Extract the (x, y) coordinate from the center of the cell holding the provided text.  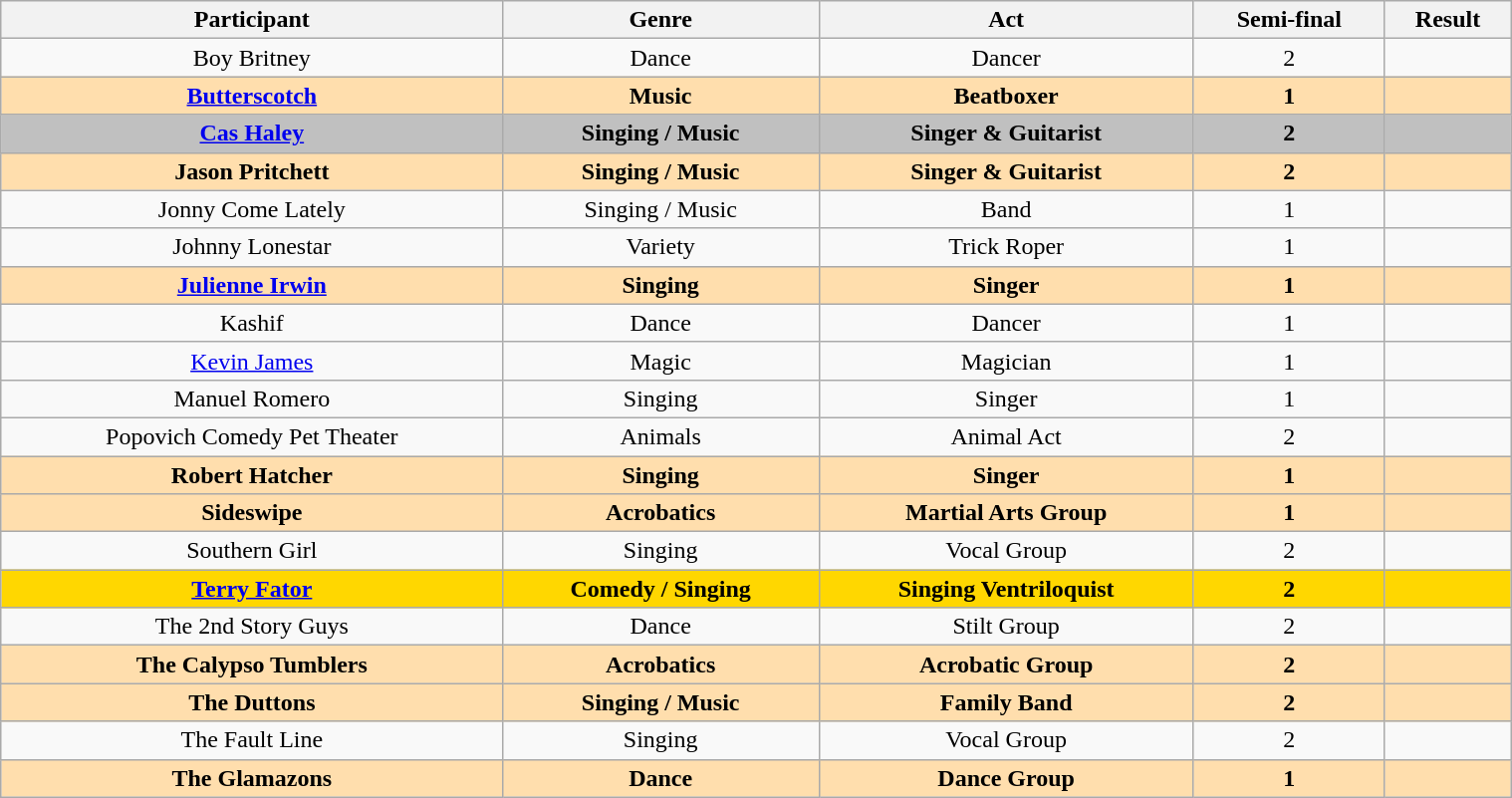
Southern Girl (251, 551)
Music (660, 96)
Popovich Comedy Pet Theater (251, 436)
Animal Act (1006, 436)
Robert Hatcher (251, 475)
Beatboxer (1006, 96)
Animals (660, 436)
Sideswipe (251, 513)
Singing Ventriloquist (1006, 589)
Jonny Come Lately (251, 209)
Magician (1006, 361)
Johnny Lonestar (251, 247)
Participant (251, 20)
Comedy / Singing (660, 589)
Genre (660, 20)
Stilt Group (1006, 627)
The Fault Line (251, 740)
Band (1006, 209)
Dance Group (1006, 778)
Result (1447, 20)
Family Band (1006, 702)
Cas Haley (251, 133)
The Calypso Tumblers (251, 665)
Jason Pritchett (251, 171)
Julienne Irwin (251, 285)
Martial Arts Group (1006, 513)
The Duttons (251, 702)
The Glamazons (251, 778)
Magic (660, 361)
Kevin James (251, 361)
Terry Fator (251, 589)
Variety (660, 247)
Butterscotch (251, 96)
Manuel Romero (251, 399)
Acrobatic Group (1006, 665)
The 2nd Story Guys (251, 627)
Kashif (251, 323)
Boy Britney (251, 58)
Act (1006, 20)
Semi-final (1289, 20)
Trick Roper (1006, 247)
